Search for the cell housing the specified text and yield its (x, y) center coordinate. 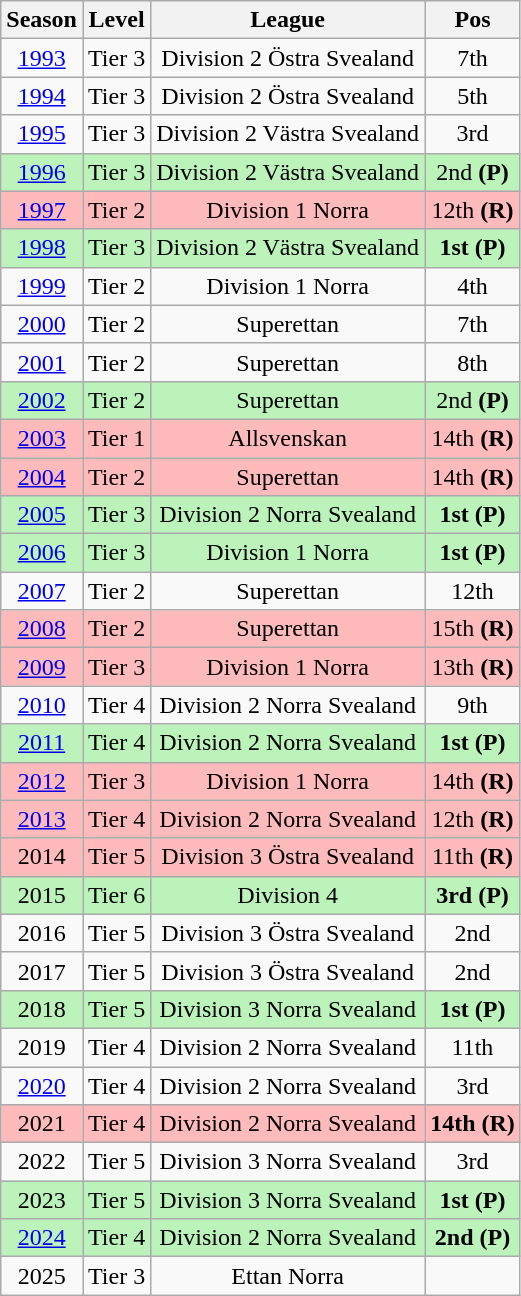
11th (473, 1047)
2005 (42, 515)
2024 (42, 1238)
1995 (42, 134)
2021 (42, 1124)
Allsvenskan (288, 438)
2009 (42, 667)
1999 (42, 286)
League (288, 20)
Tier 6 (116, 895)
Tier 1 (116, 438)
Pos (473, 20)
Level (116, 20)
11th (R) (473, 857)
2014 (42, 857)
1994 (42, 96)
Division 4 (288, 895)
Ettan Norra (288, 1276)
2017 (42, 971)
8th (473, 362)
5th (473, 96)
2012 (42, 781)
2003 (42, 438)
2010 (42, 705)
15th (R) (473, 629)
4th (473, 286)
2000 (42, 324)
2013 (42, 819)
2008 (42, 629)
2015 (42, 895)
9th (473, 705)
2016 (42, 933)
2023 (42, 1200)
1997 (42, 210)
12th (473, 591)
1993 (42, 58)
2004 (42, 477)
2019 (42, 1047)
1998 (42, 248)
2025 (42, 1276)
2011 (42, 743)
Season (42, 20)
2022 (42, 1162)
2006 (42, 553)
2002 (42, 400)
3rd (P) (473, 895)
1996 (42, 172)
13th (R) (473, 667)
2018 (42, 1009)
2001 (42, 362)
2020 (42, 1085)
2007 (42, 591)
